Search for the cell housing the specified text and yield its (X, Y) center coordinate. 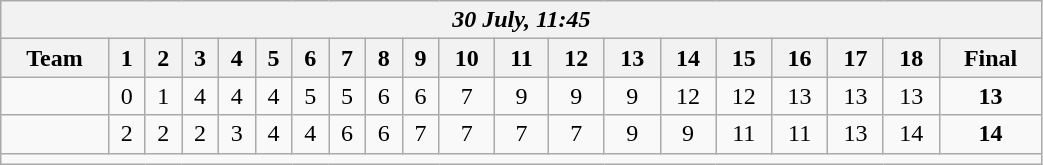
Final (990, 58)
18 (911, 58)
0 (126, 96)
10 (467, 58)
Team (55, 58)
8 (384, 58)
16 (800, 58)
15 (744, 58)
17 (856, 58)
30 July, 11:45 (522, 20)
